Return the (x, y) coordinate for the center point of the cell that contains the specified text.  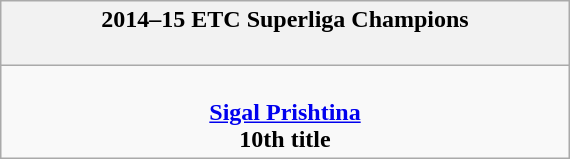
2014–15 ETC Superliga Champions (284, 34)
Sigal Prishtina10th title (284, 112)
